Determine the (x, y) coordinate at the center of the cell enclosing the given text.  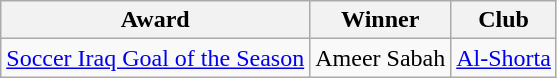
Winner (380, 20)
Al-Shorta (504, 58)
Club (504, 20)
Soccer Iraq Goal of the Season (156, 58)
Ameer Sabah (380, 58)
Award (156, 20)
